Detect which cell encompasses the target text, then output its [x, y] center coordinate. 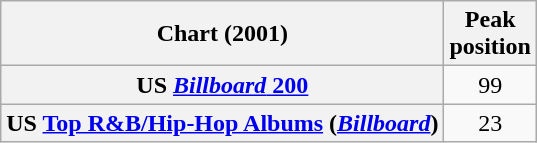
Chart (2001) [222, 34]
23 [490, 123]
US Top R&B/Hip-Hop Albums (Billboard) [222, 123]
US Billboard 200 [222, 85]
99 [490, 85]
Peak position [490, 34]
